Pinpoint the cell where the given text exists, returning its (X, Y) midpoint coordinate. 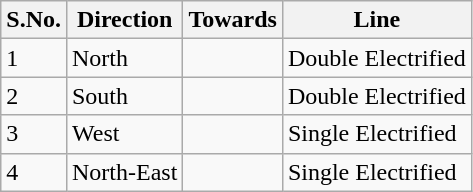
3 (34, 134)
Towards (233, 20)
North-East (124, 172)
Direction (124, 20)
1 (34, 58)
S.No. (34, 20)
West (124, 134)
South (124, 96)
2 (34, 96)
4 (34, 172)
Line (376, 20)
North (124, 58)
